Detect which cell encompasses the target text, then output its (X, Y) center coordinate. 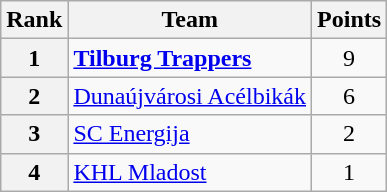
Tilburg Trappers (190, 58)
3 (34, 134)
4 (34, 172)
Team (190, 20)
Points (350, 20)
SC Energija (190, 134)
6 (350, 96)
KHL Mladost (190, 172)
9 (350, 58)
Dunaújvárosi Acélbikák (190, 96)
Rank (34, 20)
